Output the [X, Y] coordinate of the center of the cell containing the given text.  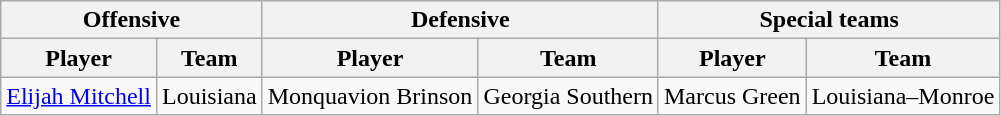
Defensive [460, 20]
Special teams [828, 20]
Elijah Mitchell [79, 96]
Marcus Green [732, 96]
Louisiana–Monroe [903, 96]
Louisiana [209, 96]
Monquavion Brinson [370, 96]
Offensive [132, 20]
Georgia Southern [568, 96]
